Extract the [X, Y] coordinate from the center of the cell holding the provided text.  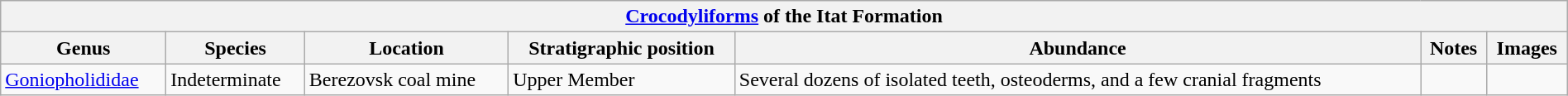
Abundance [1078, 48]
Indeterminate [235, 79]
Goniopholididae [84, 79]
Species [235, 48]
Berezovsk coal mine [406, 79]
Upper Member [622, 79]
Stratigraphic position [622, 48]
Notes [1454, 48]
Crocodyliforms of the Itat Formation [784, 17]
Location [406, 48]
Images [1527, 48]
Genus [84, 48]
Several dozens of isolated teeth, osteoderms, and a few cranial fragments [1078, 79]
